Provide the [X, Y] coordinate of the cell's center where the given text is located.  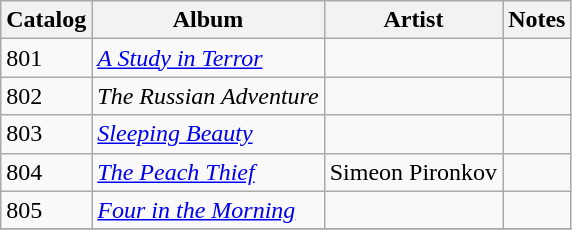
Album [208, 20]
The Russian Adventure [208, 96]
The Peach Thief [208, 172]
Sleeping Beauty [208, 134]
802 [46, 96]
801 [46, 58]
803 [46, 134]
805 [46, 210]
Catalog [46, 20]
Artist [413, 20]
Simeon Pironkov [413, 172]
804 [46, 172]
Notes [537, 20]
Four in the Morning [208, 210]
A Study in Terror [208, 58]
